Extract the [X, Y] coordinate from the center of the cell holding the provided text.  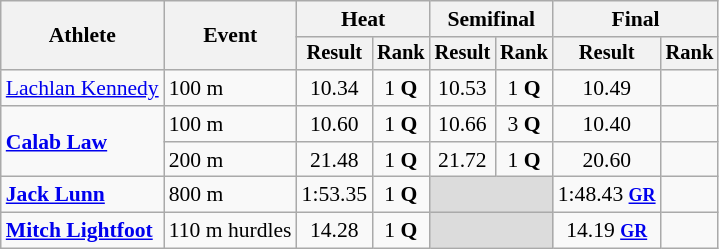
10.66 [463, 124]
Lachlan Kennedy [82, 88]
1:48.43 GR [607, 195]
Event [230, 36]
10.53 [463, 88]
10.49 [607, 88]
21.72 [463, 160]
10.40 [607, 124]
14.28 [334, 231]
3 Q [524, 124]
Athlete [82, 36]
1:53.35 [334, 195]
110 m hurdles [230, 231]
20.60 [607, 160]
10.34 [334, 88]
Mitch Lightfoot [82, 231]
Semifinal [492, 19]
Final [636, 19]
800 m [230, 195]
21.48 [334, 160]
Heat [364, 19]
14.19 GR [607, 231]
200 m [230, 160]
Jack Lunn [82, 195]
Calab Law [82, 142]
10.60 [334, 124]
